Extract the (X, Y) coordinate from the center of the cell holding the provided text.  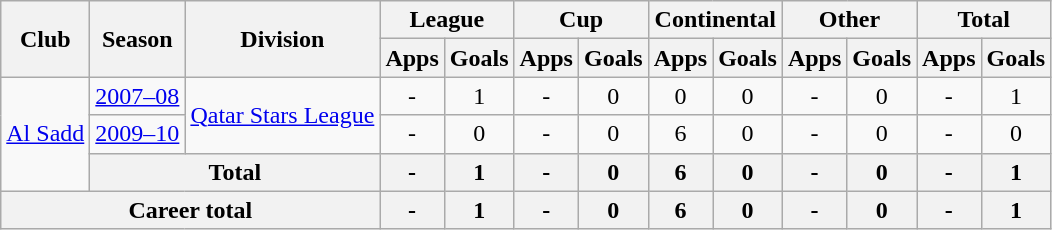
Season (138, 39)
League (447, 20)
Cup (581, 20)
2007–08 (138, 96)
2009–10 (138, 134)
Other (849, 20)
Career total (190, 210)
Division (282, 39)
Al Sadd (46, 134)
Club (46, 39)
Continental (715, 20)
Qatar Stars League (282, 115)
